Return [X, Y] of the center of cell containing provided text 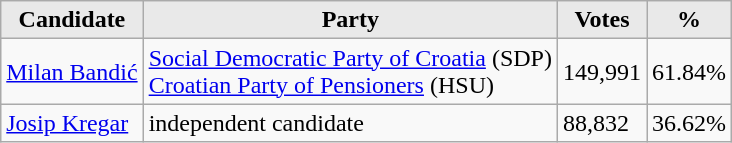
Josip Kregar [72, 123]
Party [350, 20]
88,832 [602, 123]
Votes [602, 20]
61.84% [688, 72]
Candidate [72, 20]
Social Democratic Party of Croatia (SDP)Croatian Party of Pensioners (HSU) [350, 72]
Milan Bandić [72, 72]
independent candidate [350, 123]
% [688, 20]
149,991 [602, 72]
36.62% [688, 123]
